Scan for the cell matching the given text and deliver its [X, Y] coordinate at center. 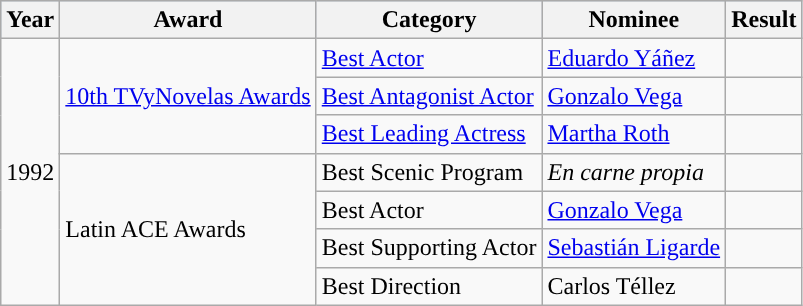
Sebastián Ligarde [634, 248]
1992 [30, 172]
Latin ACE Awards [188, 229]
En carne propia [634, 172]
Carlos Téllez [634, 286]
Best Direction [429, 286]
Martha Roth [634, 134]
Category [429, 20]
Best Antagonist Actor [429, 96]
Best Scenic Program [429, 172]
Award [188, 20]
Best Supporting Actor [429, 248]
10th TVyNovelas Awards [188, 96]
Result [764, 20]
Year [30, 20]
Nominee [634, 20]
Best Leading Actress [429, 134]
Eduardo Yáñez [634, 58]
